Return (x, y) of the center of cell containing provided text 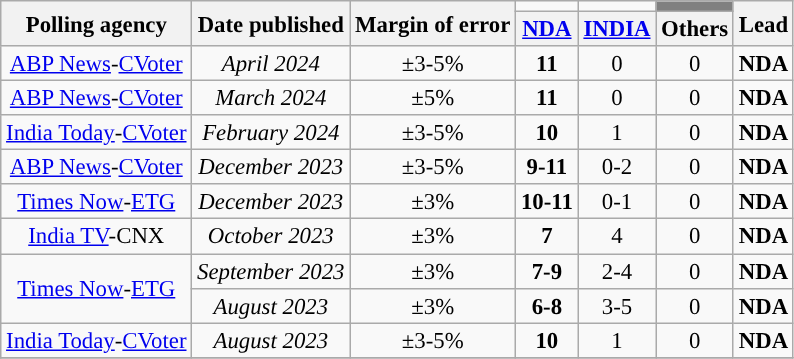
March 2024 (271, 98)
4 (617, 236)
9-11 (548, 168)
7-9 (548, 272)
Lead (763, 24)
0-2 (617, 168)
February 2024 (271, 132)
INDIA (617, 30)
±5% (433, 98)
Date published (271, 24)
April 2024 (271, 64)
Others (695, 30)
Polling agency (96, 24)
October 2023 (271, 236)
10-11 (548, 202)
2-4 (617, 272)
0-1 (617, 202)
September 2023 (271, 272)
3-5 (617, 306)
7 (548, 236)
6-8 (548, 306)
India TV-CNX (96, 236)
Margin of error (433, 24)
